Provide the (X, Y) coordinate of the cell's center where the given text is located.  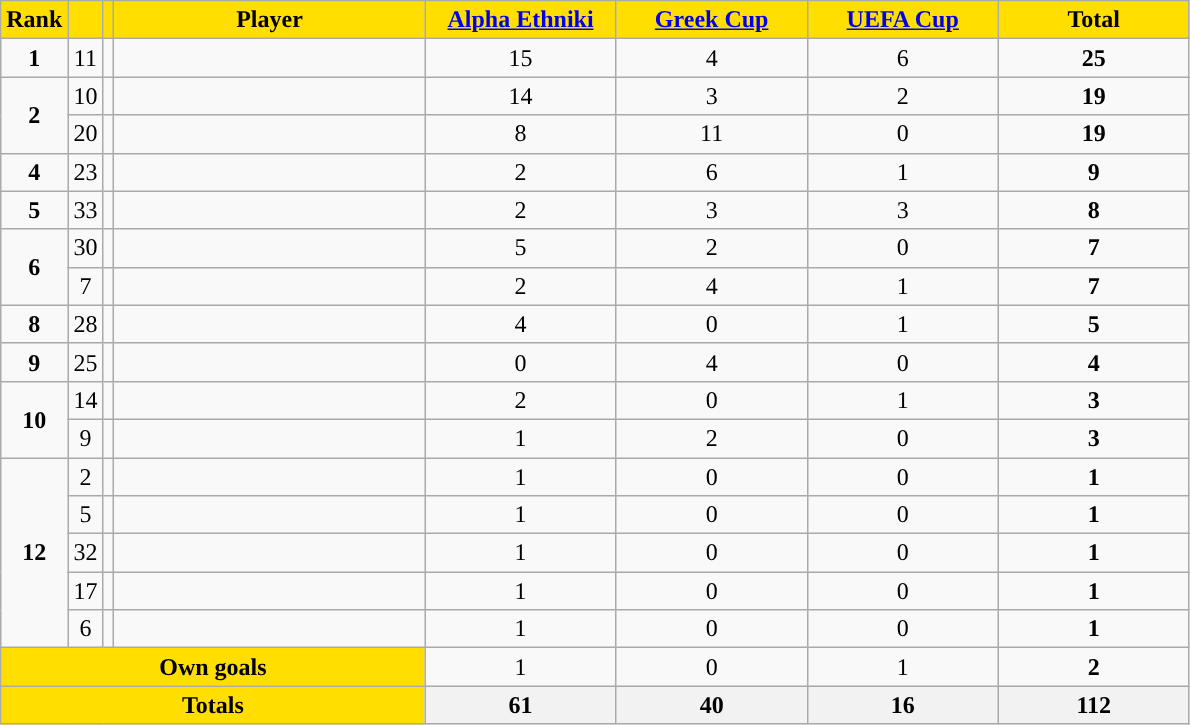
UEFA Cup (902, 20)
15 (520, 58)
112 (1094, 705)
23 (86, 172)
32 (86, 553)
Greek Cup (712, 20)
Own goals (213, 667)
Totals (213, 705)
Player (270, 20)
12 (34, 553)
Rank (34, 20)
17 (86, 591)
16 (902, 705)
61 (520, 705)
28 (86, 324)
33 (86, 210)
20 (86, 134)
40 (712, 705)
30 (86, 248)
Alpha Ethniki (520, 20)
Total (1094, 20)
